Search for the cell housing the specified text and yield its (x, y) center coordinate. 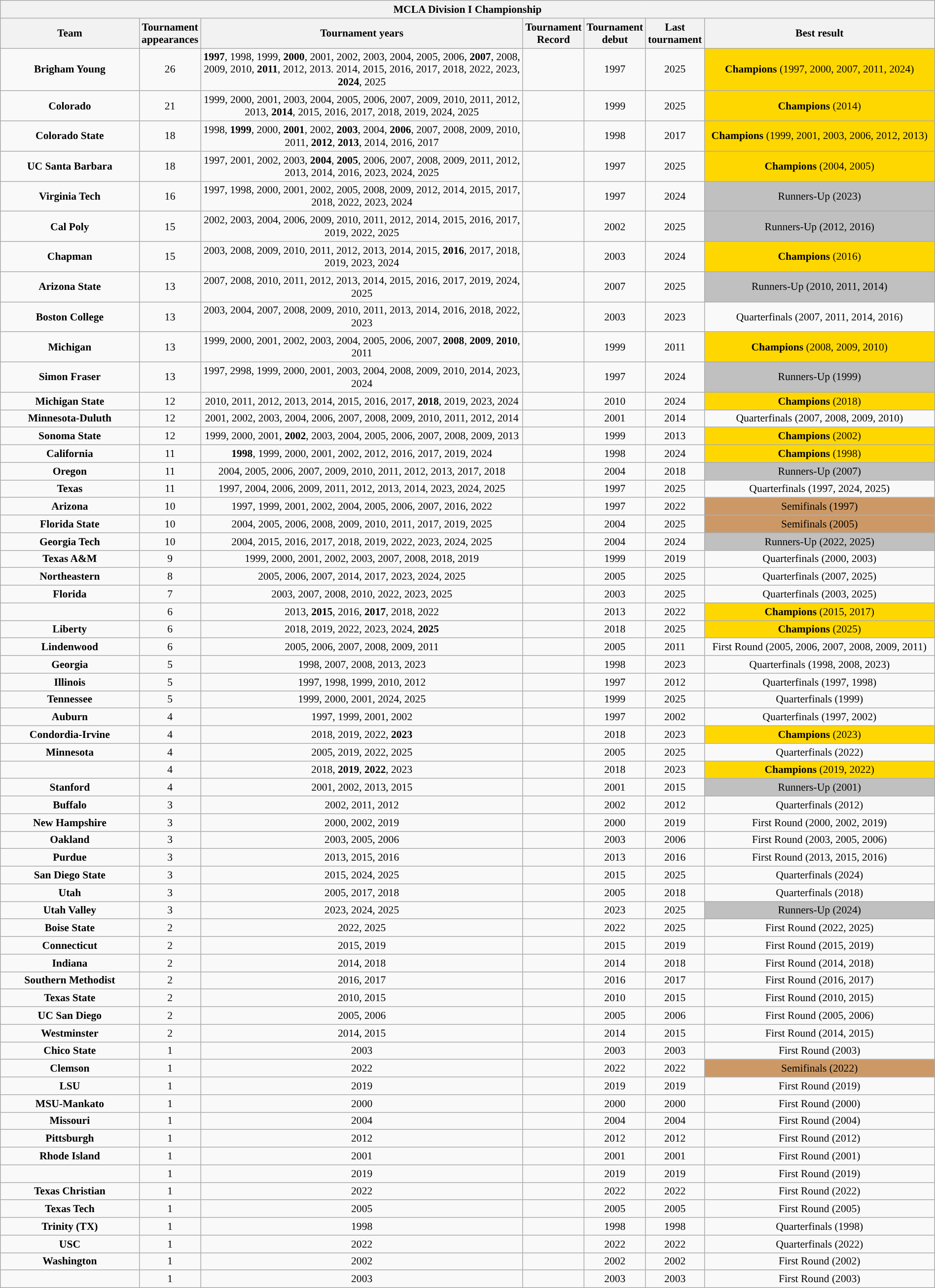
1997, 2001, 2002, 2003, 2004, 2005, 2006, 2007, 2008, 2009, 2011, 2012, 2013, 2014, 2016, 2023, 2024, 2025 (362, 167)
Florida (70, 594)
First Round (2005) (820, 1209)
Runners-Up (2010, 2011, 2014) (820, 287)
1999, 2000, 2001, 2003, 2004, 2005, 2006, 2007, 2009, 2010, 2011, 2012, 2013, 2014, 2015, 2016, 2017, 2018, 2019, 2024, 2025 (362, 106)
Champions (2025) (820, 629)
First Round (2014, 2018) (820, 963)
2005, 2006, 2007, 2014, 2017, 2023, 2024, 2025 (362, 577)
2014, 2015 (362, 1033)
Stanford (70, 788)
First Round (2022, 2025) (820, 928)
Simon Fraser (70, 378)
Virginia Tech (70, 196)
Brigham Young (70, 70)
UC Santa Barbara (70, 167)
Florida State (70, 524)
Michigan State (70, 401)
Champions (2014) (820, 106)
2003, 2004, 2007, 2008, 2009, 2010, 2011, 2013, 2014, 2016, 2018, 2022, 2023 (362, 316)
Tournament years (362, 34)
Quarterfinals (2012) (820, 805)
Northeastern (70, 577)
Semifinals (2022) (820, 1069)
2004, 2005, 2006, 2008, 2009, 2010, 2011, 2017, 2019, 2025 (362, 524)
2022, 2025 (362, 928)
Texas A&M (70, 559)
Champions (2018) (820, 401)
Semifinals (1997) (820, 507)
1997, 1999, 2001, 2002, 2004, 2005, 2006, 2007, 2016, 2022 (362, 507)
1997, 1998, 1999, 2010, 2012 (362, 682)
2010, 2011, 2012, 2013, 2014, 2015, 2016, 2017, 2018, 2019, 2023, 2024 (362, 401)
Quarterfinals (2024) (820, 875)
Champions (2016) (820, 256)
2004, 2005, 2006, 2007, 2009, 2010, 2011, 2012, 2013, 2017, 2018 (362, 471)
Colorado State (70, 136)
Quarterfinals (2007, 2011, 2014, 2016) (820, 316)
First Round (2014, 2015) (820, 1033)
Connecticut (70, 945)
Pittsburgh (70, 1139)
Arizona State (70, 287)
First Round (2013, 2015, 2016) (820, 858)
First Round (2005, 2006) (820, 1016)
Quarterfinals (1998, 2008, 2023) (820, 664)
2004, 2015, 2016, 2017, 2018, 2019, 2022, 2023, 2024, 2025 (362, 542)
2003, 2007, 2008, 2010, 2022, 2023, 2025 (362, 594)
2001, 2002, 2013, 2015 (362, 788)
1997, 1999, 2001, 2002 (362, 717)
8 (170, 577)
Best result (820, 34)
San Diego State (70, 875)
Georgia Tech (70, 542)
1997, 2998, 1999, 2000, 2001, 2003, 2004, 2008, 2009, 2010, 2014, 2023, 2024 (362, 378)
2014, 2018 (362, 963)
Boston College (70, 316)
Clemson (70, 1069)
Quarterfinals (2007, 2025) (820, 577)
USC (70, 1244)
Champions (1997, 2000, 2007, 2011, 2024) (820, 70)
Champions (2002) (820, 436)
Runners-Up (2024) (820, 910)
Minnesota-Duluth (70, 418)
Illinois (70, 682)
Sonoma State (70, 436)
2013, 2015, 2016 (362, 858)
Missouri (70, 1121)
2015, 2024, 2025 (362, 875)
First Round (2000) (820, 1104)
Champions (1998) (820, 454)
Minnesota (70, 752)
First Round (2005, 2006, 2007, 2008, 2009, 2011) (820, 647)
Runners-Up (2007) (820, 471)
California (70, 454)
First Round (2012) (820, 1139)
Quarterfinals (1998) (820, 1226)
Champions (2023) (820, 735)
Team (70, 34)
Boise State (70, 928)
First Round (2004) (820, 1121)
Chico State (70, 1051)
Indiana (70, 963)
Tournament debut (615, 34)
Quarterfinals (1997, 2002) (820, 717)
Michigan (70, 347)
2023, 2024, 2025 (362, 910)
7 (170, 594)
1999, 2000, 2001, 2002, 2003, 2004, 2005, 2006, 2007, 2008, 2009, 2010, 2011 (362, 347)
Utah Valley (70, 910)
2016, 2017 (362, 980)
1999, 2000, 2001, 2024, 2025 (362, 699)
Quarterfinals (2007, 2008, 2009, 2010) (820, 418)
Tournament Record (553, 34)
2001, 2002, 2003, 2004, 2006, 2007, 2008, 2009, 2010, 2011, 2012, 2014 (362, 418)
First Round (2002) (820, 1261)
Arizona (70, 507)
1998, 1999, 2000, 2001, 2002, 2003, 2004, 2006, 2007, 2008, 2009, 2010, 2011, 2012, 2013, 2014, 2016, 2017 (362, 136)
Runners-Up (1999) (820, 378)
1999, 2000, 2001, 2002, 2003, 2004, 2005, 2006, 2007, 2008, 2009, 2013 (362, 436)
Runners-Up (2012, 2016) (820, 227)
Runners-Up (2022, 2025) (820, 542)
Texas (70, 489)
Westminster (70, 1033)
1997, 1998, 2000, 2001, 2002, 2005, 2008, 2009, 2012, 2014, 2015, 2017, 2018, 2022, 2023, 2024 (362, 196)
2003, 2008, 2009, 2010, 2011, 2012, 2013, 2014, 2015, 2016, 2017, 2018, 2019, 2023, 2024 (362, 256)
Utah (70, 893)
Cal Poly (70, 227)
Runners-Up (2023) (820, 196)
First Round (2022) (820, 1191)
Semifinals (2005) (820, 524)
Purdue (70, 858)
Quarterfinals (1997, 2024, 2025) (820, 489)
Quarterfinals (2000, 2003) (820, 559)
First Round (2015, 2019) (820, 945)
Southern Methodist (70, 980)
2000, 2002, 2019 (362, 823)
2003, 2005, 2006 (362, 840)
2005, 2006 (362, 1016)
Tournament appearances (170, 34)
First Round (2000, 2002, 2019) (820, 823)
2005, 2019, 2022, 2025 (362, 752)
Rhode Island (70, 1156)
First Round (2010, 2015) (820, 998)
Georgia (70, 664)
Champions (2008, 2009, 2010) (820, 347)
2015, 2019 (362, 945)
Champions (2019, 2022) (820, 770)
MCLA Division I Championship (467, 9)
9 (170, 559)
16 (170, 196)
New Hampshire (70, 823)
2002, 2011, 2012 (362, 805)
Quarterfinals (2018) (820, 893)
Quarterfinals (1999) (820, 699)
First Round (2001) (820, 1156)
Runners-Up (2001) (820, 788)
Liberty (70, 629)
1998, 2007, 2008, 2013, 2023 (362, 664)
UC San Diego (70, 1016)
Lindenwood (70, 647)
Champions (2004, 2005) (820, 167)
Buffalo (70, 805)
2010, 2015 (362, 998)
Tennessee (70, 699)
2007 (615, 287)
Quarterfinals (1997, 1998) (820, 682)
21 (170, 106)
Oregon (70, 471)
Trinity (TX) (70, 1226)
Champions (1999, 2001, 2003, 2006, 2012, 2013) (820, 136)
2013, 2015, 2016, 2017, 2018, 2022 (362, 612)
26 (170, 70)
MSU-Mankato (70, 1104)
Chapman (70, 256)
2002, 2003, 2004, 2006, 2009, 2010, 2011, 2012, 2014, 2015, 2016, 2017, 2019, 2022, 2025 (362, 227)
Texas Tech (70, 1209)
Texas State (70, 998)
Champions (2015, 2017) (820, 612)
1999, 2000, 2001, 2002, 2003, 2007, 2008, 2018, 2019 (362, 559)
Colorado (70, 106)
2005, 2006, 2007, 2008, 2009, 2011 (362, 647)
Condordia-Irvine (70, 735)
Texas Christian (70, 1191)
Auburn (70, 717)
2005, 2017, 2018 (362, 893)
Washington (70, 1261)
1998, 1999, 2000, 2001, 2002, 2012, 2016, 2017, 2019, 2024 (362, 454)
Oakland (70, 840)
2018, 2019, 2022, 2023, 2024, 2025 (362, 629)
1997, 2004, 2006, 2009, 2011, 2012, 2013, 2014, 2023, 2024, 2025 (362, 489)
Last tournament (675, 34)
2007, 2008, 2010, 2011, 2012, 2013, 2014, 2015, 2016, 2017, 2019, 2024, 2025 (362, 287)
LSU (70, 1086)
First Round (2016, 2017) (820, 980)
First Round (2003, 2005, 2006) (820, 840)
Quarterfinals (2003, 2025) (820, 594)
